Search for the cell housing the specified text and yield its [X, Y] center coordinate. 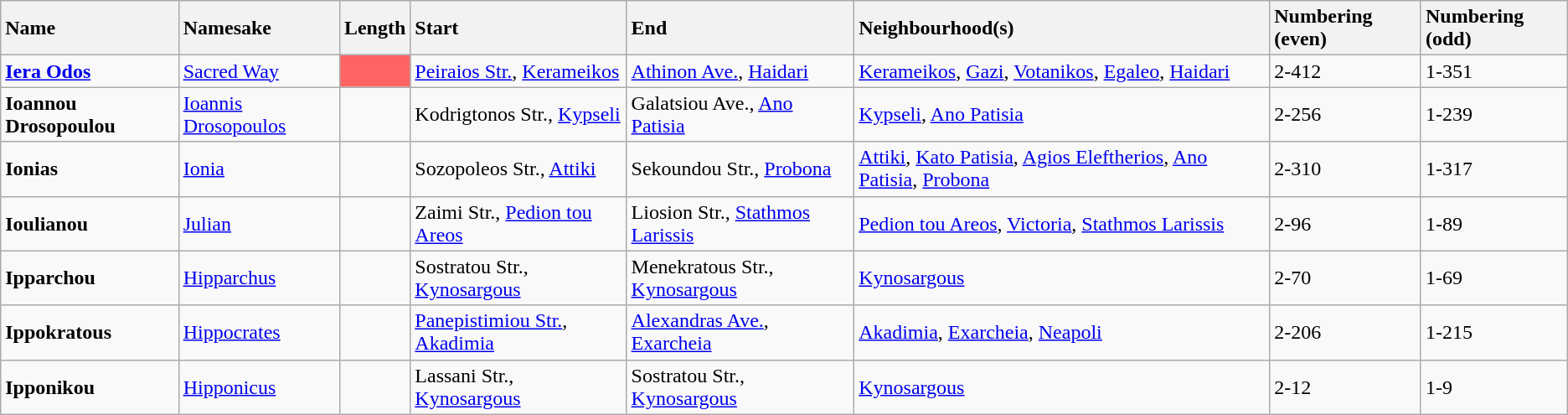
2-206 [1345, 332]
Start [518, 29]
2-96 [1345, 223]
Namesake [259, 29]
Ippokratous [90, 332]
Ionias [90, 169]
Lassani Str., Kynosargous [518, 387]
Panepistimiou Str., Akadimia [518, 332]
Kypseli, Ano Patisia [1062, 114]
Sekoundou Str., Probona [740, 169]
Sozopoleos Str., Attiki [518, 169]
1-239 [1494, 114]
Sacred Way [259, 71]
Ipponikou [90, 387]
1-317 [1494, 169]
Ioulianou [90, 223]
Numbering (odd) [1494, 29]
Ioannou Drosopoulou [90, 114]
Neighbourhood(s) [1062, 29]
Kerameikos, Gazi, Votanikos, Egaleo, Haidari [1062, 71]
2-256 [1345, 114]
Julian [259, 223]
Liosion Str., Stathmos Larissis [740, 223]
Ionia [259, 169]
1-89 [1494, 223]
1-215 [1494, 332]
Attiki, Kato Patisia, Agios Eleftherios, Ano Patisia, Probona [1062, 169]
Zaimi Str., Pedion tou Areos [518, 223]
Alexandras Ave., Exarcheia [740, 332]
1-351 [1494, 71]
End [740, 29]
Length [374, 29]
Hipparchus [259, 278]
Kodrigtonos Str., Kypseli [518, 114]
1-9 [1494, 387]
Name [90, 29]
1-69 [1494, 278]
2-412 [1345, 71]
Numbering (even) [1345, 29]
2-310 [1345, 169]
Iera Odos [90, 71]
Hipponicus [259, 387]
Hippocrates [259, 332]
Menekratous Str., Kynosargous [740, 278]
2-12 [1345, 387]
Athinon Ave., Haidari [740, 71]
2-70 [1345, 278]
Peiraios Str., Kerameikos [518, 71]
Galatsiou Ave., Ano Patisia [740, 114]
Pedion tou Areos, Victoria, Stathmos Larissis [1062, 223]
Ioannis Drosopoulos [259, 114]
Ipparchou [90, 278]
Akadimia, Exarcheia, Neapoli [1062, 332]
